Output the [X, Y] coordinate of the center of the cell containing the given text.  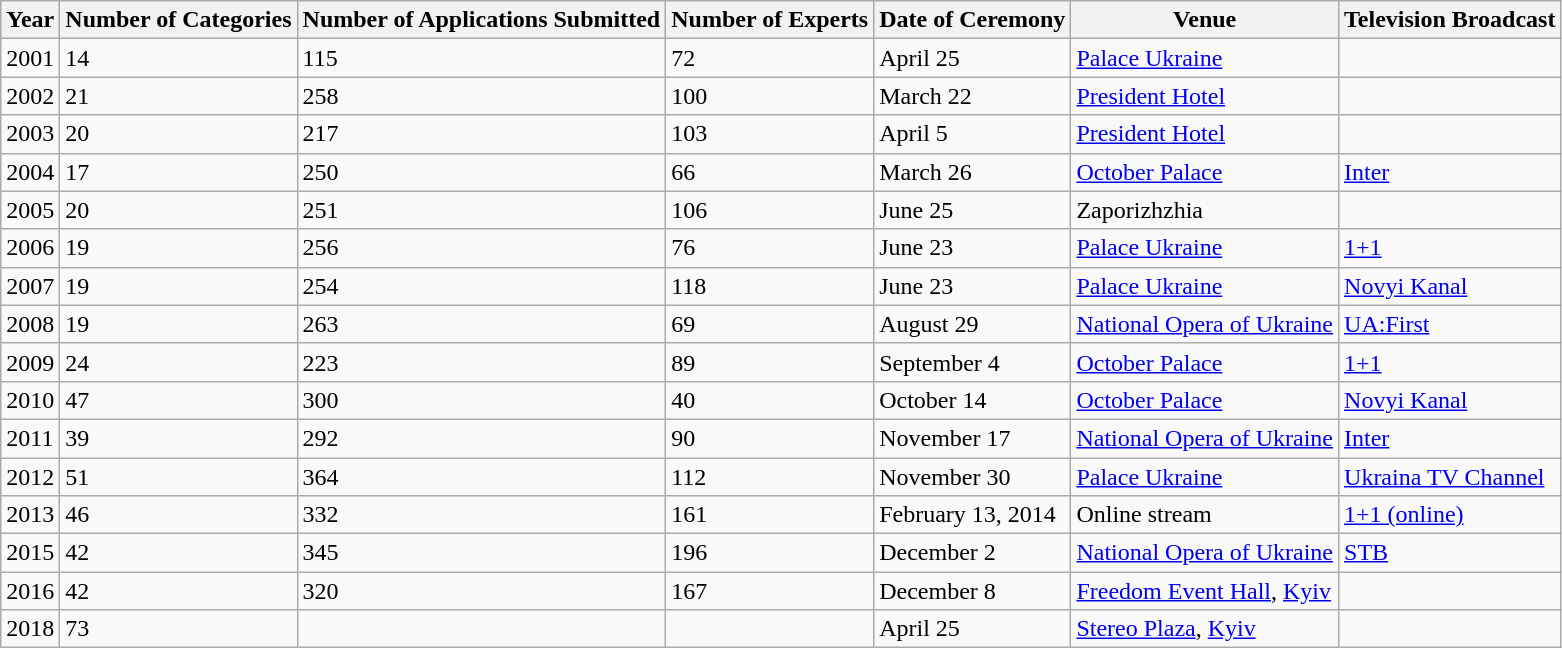
196 [770, 553]
Venue [1205, 20]
40 [770, 400]
47 [178, 400]
320 [482, 591]
76 [770, 248]
2018 [30, 629]
66 [770, 172]
14 [178, 58]
Year [30, 20]
2010 [30, 400]
December 8 [972, 591]
October 14 [972, 400]
263 [482, 324]
2007 [30, 286]
90 [770, 438]
1+1 (online) [1450, 515]
256 [482, 248]
Zaporizhzhia [1205, 210]
UA:First [1450, 324]
364 [482, 477]
Online stream [1205, 515]
March 26 [972, 172]
2002 [30, 96]
292 [482, 438]
115 [482, 58]
2003 [30, 134]
17 [178, 172]
250 [482, 172]
2011 [30, 438]
254 [482, 286]
September 4 [972, 362]
118 [770, 286]
August 29 [972, 324]
2013 [30, 515]
2004 [30, 172]
332 [482, 515]
46 [178, 515]
217 [482, 134]
89 [770, 362]
103 [770, 134]
51 [178, 477]
December 2 [972, 553]
300 [482, 400]
2016 [30, 591]
112 [770, 477]
69 [770, 324]
Number of Applications Submitted [482, 20]
Freedom Event Hall, Kyiv [1205, 591]
2005 [30, 210]
Number of Categories [178, 20]
November 30 [972, 477]
39 [178, 438]
2012 [30, 477]
167 [770, 591]
24 [178, 362]
21 [178, 96]
Ukraina TV Channel [1450, 477]
2006 [30, 248]
Number of Experts [770, 20]
Television Broadcast [1450, 20]
161 [770, 515]
2009 [30, 362]
June 25 [972, 210]
2015 [30, 553]
2001 [30, 58]
2008 [30, 324]
STB [1450, 553]
February 13, 2014 [972, 515]
73 [178, 629]
223 [482, 362]
April 5 [972, 134]
Date of Ceremony [972, 20]
106 [770, 210]
100 [770, 96]
March 22 [972, 96]
November 17 [972, 438]
Stereo Plaza, Kyiv [1205, 629]
258 [482, 96]
345 [482, 553]
251 [482, 210]
72 [770, 58]
